From the cell containing the given text, extract its center point as (x, y) coordinate. 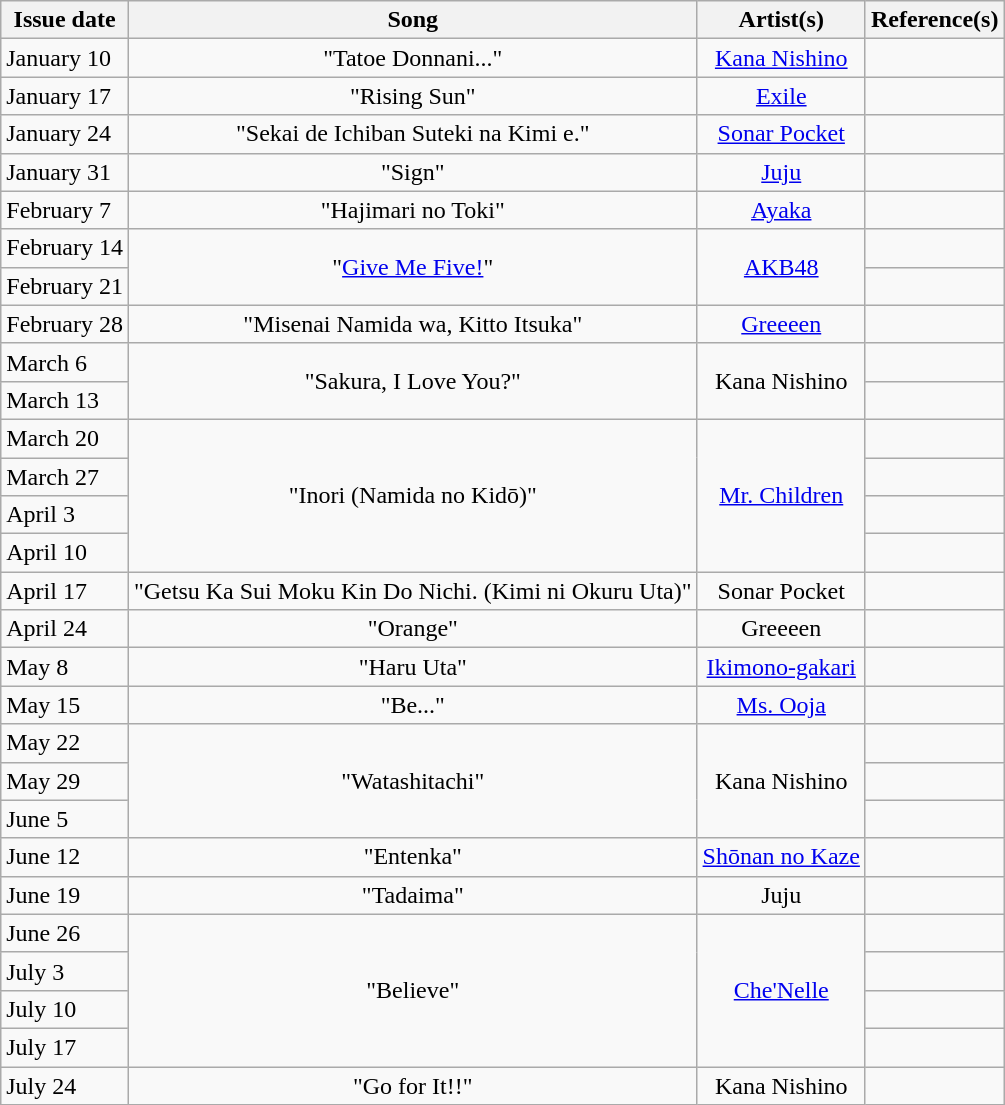
"Give Me Five!" (412, 267)
"Rising Sun" (412, 96)
March 20 (65, 438)
Che'Nelle (781, 990)
"Believe" (412, 990)
May 22 (65, 743)
February 7 (65, 210)
January 31 (65, 172)
Ms. Ooja (781, 705)
AKB48 (781, 267)
July 24 (65, 1085)
January 24 (65, 134)
June 5 (65, 819)
Shōnan no Kaze (781, 857)
May 8 (65, 667)
"Tadaima" (412, 895)
May 29 (65, 781)
"Hajimari no Toki" (412, 210)
April 24 (65, 629)
July 17 (65, 1047)
"Be..." (412, 705)
Exile (781, 96)
February 21 (65, 286)
Artist(s) (781, 20)
April 3 (65, 515)
"Go for It!!" (412, 1085)
February 28 (65, 324)
"Watashitachi" (412, 781)
"Sign" (412, 172)
Ayaka (781, 210)
March 13 (65, 400)
June 19 (65, 895)
Mr. Children (781, 495)
"Inori (Namida no Kidō)" (412, 495)
Issue date (65, 20)
March 27 (65, 477)
Reference(s) (934, 20)
February 14 (65, 248)
"Orange" (412, 629)
January 17 (65, 96)
Ikimono-gakari (781, 667)
January 10 (65, 58)
April 10 (65, 553)
"Tatoe Donnani..." (412, 58)
July 10 (65, 1009)
May 15 (65, 705)
"Haru Uta" (412, 667)
"Entenka" (412, 857)
June 12 (65, 857)
June 26 (65, 933)
"Sekai de Ichiban Suteki na Kimi e." (412, 134)
July 3 (65, 971)
"Sakura, I Love You?" (412, 381)
"Getsu Ka Sui Moku Kin Do Nichi. (Kimi ni Okuru Uta)" (412, 591)
March 6 (65, 362)
April 17 (65, 591)
Song (412, 20)
"Misenai Namida wa, Kitto Itsuka" (412, 324)
